Output the [x, y] coordinate of the center of the cell containing the given text.  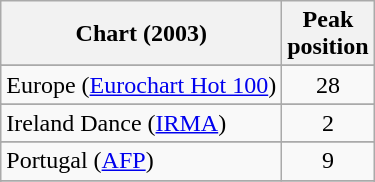
28 [328, 85]
2 [328, 123]
9 [328, 161]
Europe (Eurochart Hot 100) [142, 85]
Ireland Dance (IRMA) [142, 123]
Chart (2003) [142, 34]
Portugal (AFP) [142, 161]
Peakposition [328, 34]
